Locate the cell with the specified text and output its (x, y) center coordinate. 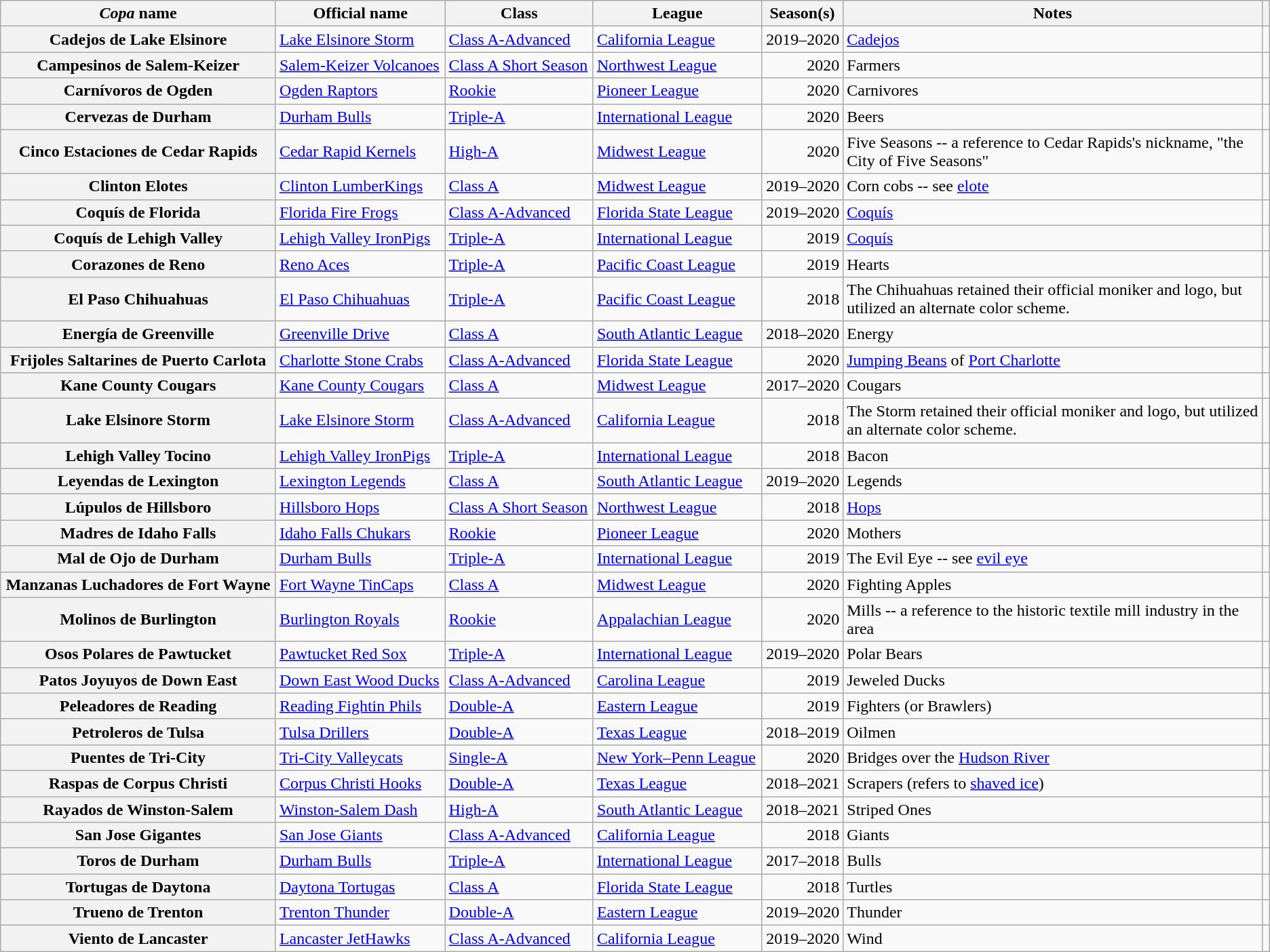
Leyendas de Lexington (138, 481)
Coquís de Florida (138, 212)
Carnívoros de Ogden (138, 91)
Down East Wood Ducks (360, 680)
Mothers (1053, 533)
Daytona Tortugas (360, 887)
Bulls (1053, 861)
Charlotte Stone Crabs (360, 360)
Notes (1053, 14)
Osos Polares de Pawtucket (138, 654)
Trueno de Trenton (138, 913)
Jumping Beans of Port Charlotte (1053, 360)
Fort Wayne TinCaps (360, 584)
Official name (360, 14)
The Storm retained their official moniker and logo, but utilized an alternate color scheme. (1053, 420)
Cedar Rapid Kernels (360, 152)
Lexington Legends (360, 481)
Patos Joyuyos de Down East (138, 680)
Manzanas Luchadores de Fort Wayne (138, 584)
Farmers (1053, 65)
Florida Fire Frogs (360, 212)
Copa name (138, 14)
Carolina League (677, 680)
Beers (1053, 117)
Cinco Estaciones de Cedar Rapids (138, 152)
2018–2019 (802, 732)
Hops (1053, 507)
Peleadores de Reading (138, 706)
Striped Ones (1053, 809)
The Chihuahuas retained their official moniker and logo, but utilized an alternate color scheme. (1053, 298)
Scrapers (refers to shaved ice) (1053, 783)
Giants (1053, 835)
Mal de Ojo de Durham (138, 559)
Pawtucket Red Sox (360, 654)
Hillsboro Hops (360, 507)
Cadejos de Lake Elsinore (138, 39)
Burlington Royals (360, 620)
Appalachian League (677, 620)
Tri-City Valleycats (360, 757)
2017–2020 (802, 386)
Greenville Drive (360, 334)
Lancaster JetHawks (360, 938)
Campesinos de Salem-Keizer (138, 65)
Viento de Lancaster (138, 938)
Corpus Christi Hooks (360, 783)
Reno Aces (360, 264)
Fighting Apples (1053, 584)
Lúpulos de Hillsboro (138, 507)
Jeweled Ducks (1053, 680)
Bridges over the Hudson River (1053, 757)
Corn cobs -- see elote (1053, 186)
Salem-Keizer Volcanoes (360, 65)
Hearts (1053, 264)
Madres de Idaho Falls (138, 533)
Molinos de Burlington (138, 620)
Wind (1053, 938)
Fighters (or Brawlers) (1053, 706)
San Jose Gigantes (138, 835)
Tulsa Drillers (360, 732)
Corazones de Reno (138, 264)
Rayados de Winston-Salem (138, 809)
Legends (1053, 481)
Turtles (1053, 887)
Energy (1053, 334)
Cervezas de Durham (138, 117)
Clinton LumberKings (360, 186)
Tortugas de Daytona (138, 887)
League (677, 14)
Idaho Falls Chukars (360, 533)
Coquís de Lehigh Valley (138, 238)
New York–Penn League (677, 757)
Mills -- a reference to the historic textile mill industry in the area (1053, 620)
Clinton Elotes (138, 186)
Energía de Greenville (138, 334)
Carnivores (1053, 91)
Ogden Raptors (360, 91)
Reading Fightin Phils (360, 706)
Season(s) (802, 14)
Bacon (1053, 456)
Trenton Thunder (360, 913)
Single-A (519, 757)
Five Seasons -- a reference to Cedar Rapids's nickname, "the City of Five Seasons" (1053, 152)
Lehigh Valley Tocino (138, 456)
2018–2020 (802, 334)
Thunder (1053, 913)
Winston-Salem Dash (360, 809)
Frijoles Saltarines de Puerto Carlota (138, 360)
2017–2018 (802, 861)
Cougars (1053, 386)
The Evil Eye -- see evil eye (1053, 559)
Class (519, 14)
Raspas de Corpus Christi (138, 783)
Polar Bears (1053, 654)
Toros de Durham (138, 861)
Petroleros de Tulsa (138, 732)
Oilmen (1053, 732)
Puentes de Tri-City (138, 757)
San Jose Giants (360, 835)
Cadejos (1053, 39)
